For the text-containing cell, return its midpoint in (x, y) coordinate format. 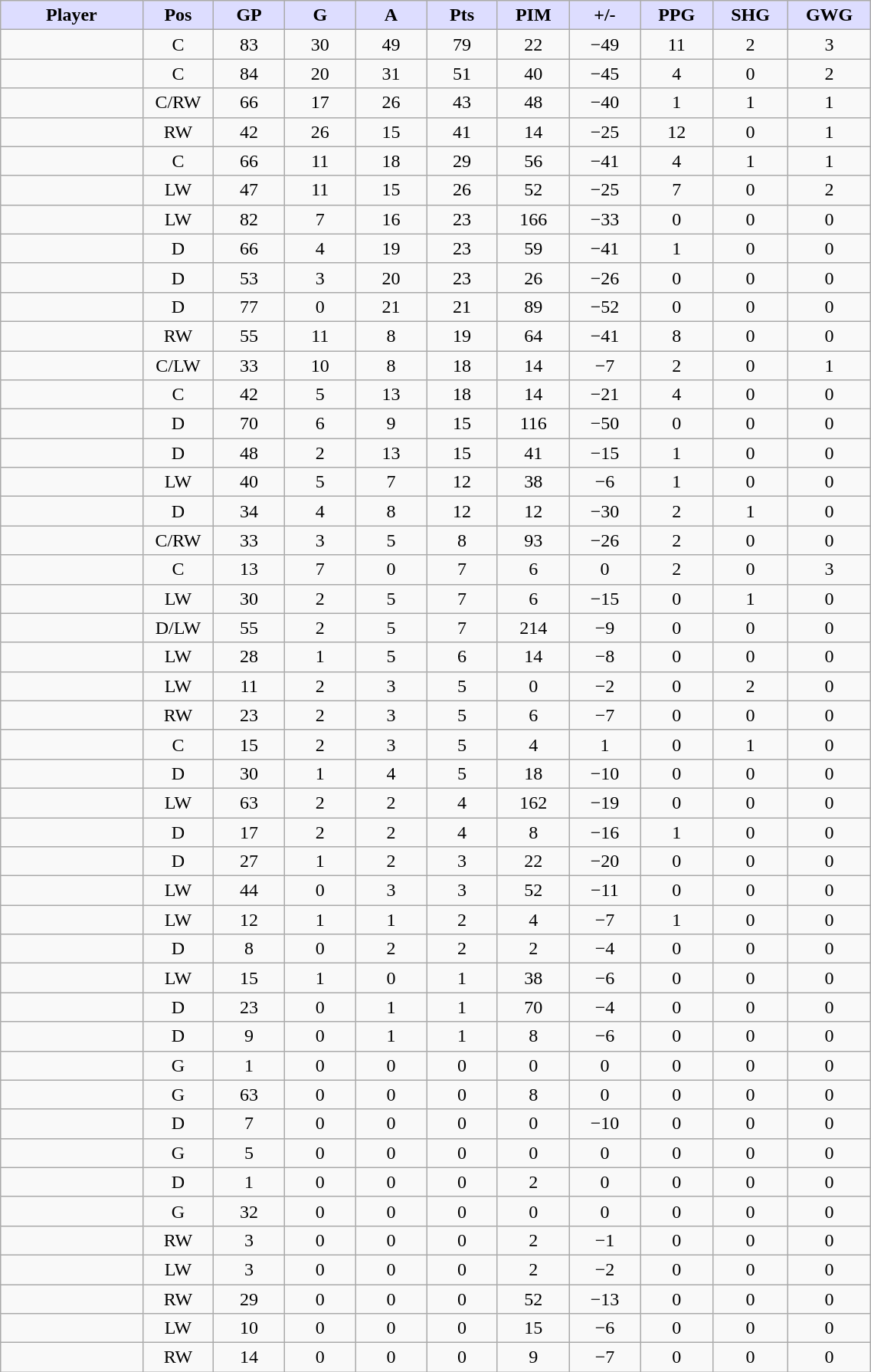
+/- (605, 15)
Player (72, 15)
82 (250, 219)
214 (533, 628)
49 (391, 44)
59 (533, 248)
84 (250, 74)
−50 (605, 424)
−11 (605, 891)
51 (463, 74)
166 (533, 219)
SHG (751, 15)
GWG (829, 15)
32 (250, 1211)
−13 (605, 1299)
−30 (605, 511)
−9 (605, 628)
A (391, 15)
34 (250, 511)
89 (533, 307)
D/LW (178, 628)
PPG (677, 15)
79 (463, 44)
PIM (533, 15)
43 (463, 103)
116 (533, 424)
−21 (605, 395)
−20 (605, 862)
−16 (605, 832)
31 (391, 74)
GP (250, 15)
64 (533, 336)
56 (533, 161)
28 (250, 657)
83 (250, 44)
C/LW (178, 366)
−52 (605, 307)
−1 (605, 1240)
−8 (605, 657)
44 (250, 891)
27 (250, 862)
16 (391, 219)
−33 (605, 219)
−19 (605, 803)
47 (250, 190)
162 (533, 803)
53 (250, 277)
93 (533, 540)
−45 (605, 74)
Pts (463, 15)
77 (250, 307)
−40 (605, 103)
−49 (605, 44)
Pos (178, 15)
